Search for the cell housing the specified text and yield its [x, y] center coordinate. 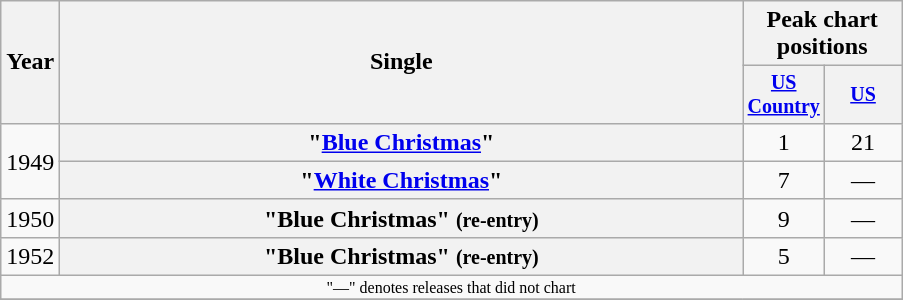
"Blue Christmas" [402, 142]
1952 [30, 256]
7 [784, 180]
Single [402, 62]
US Country [784, 94]
1949 [30, 161]
9 [784, 218]
1 [784, 142]
Peak chartpositions [822, 34]
Year [30, 62]
5 [784, 256]
"White Christmas" [402, 180]
"—" denotes releases that did not chart [452, 288]
1950 [30, 218]
US [864, 94]
21 [864, 142]
